Output the [x, y] coordinate of the center of the cell containing the given text.  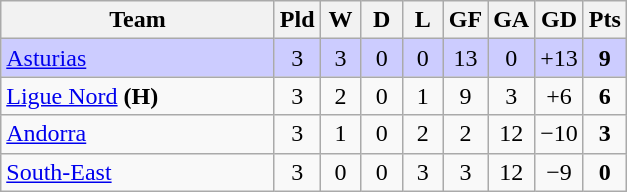
GF [465, 20]
Pts [604, 20]
D [382, 20]
South-East [138, 172]
13 [465, 58]
+6 [560, 96]
Team [138, 20]
Andorra [138, 134]
GA [512, 20]
+13 [560, 58]
−9 [560, 172]
W [340, 20]
L [422, 20]
Pld [297, 20]
−10 [560, 134]
GD [560, 20]
Ligue Nord (H) [138, 96]
Asturias [138, 58]
6 [604, 96]
